Pinpoint the cell where the given text exists, returning its [X, Y] midpoint coordinate. 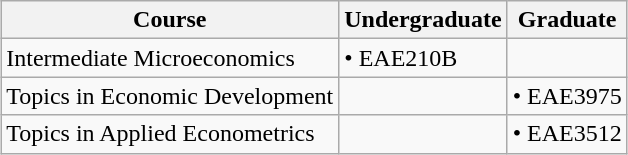
Intermediate Microeconomics [170, 58]
Graduate [567, 20]
• EAE3512 [567, 134]
Topics in Applied Econometrics [170, 134]
Topics in Economic Development [170, 96]
• EAE210B [423, 58]
Undergraduate [423, 20]
• EAE3975 [567, 96]
Course [170, 20]
